Detect which cell encompasses the target text, then output its [X, Y] center coordinate. 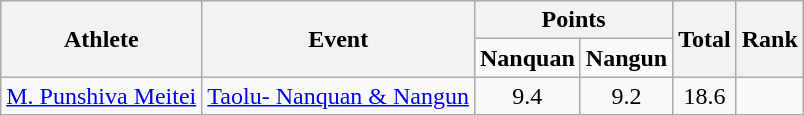
9.4 [527, 96]
Nangun [626, 58]
Total [705, 39]
M. Punshiva Meitei [102, 96]
Taolu- Nanquan & Nangun [338, 96]
Athlete [102, 39]
Nanquan [527, 58]
Event [338, 39]
Points [573, 20]
18.6 [705, 96]
Rank [770, 39]
9.2 [626, 96]
